Scan for the cell matching the given text and deliver its (x, y) coordinate at center. 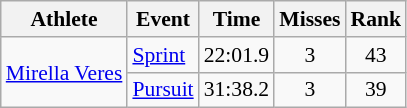
Rank (376, 19)
Pursuit (162, 90)
31:38.2 (236, 90)
Sprint (162, 55)
Event (162, 19)
43 (376, 55)
Mirella Veres (64, 72)
Misses (310, 19)
39 (376, 90)
22:01.9 (236, 55)
Athlete (64, 19)
Time (236, 19)
